Locate the cell with the specified text and output its [x, y] center coordinate. 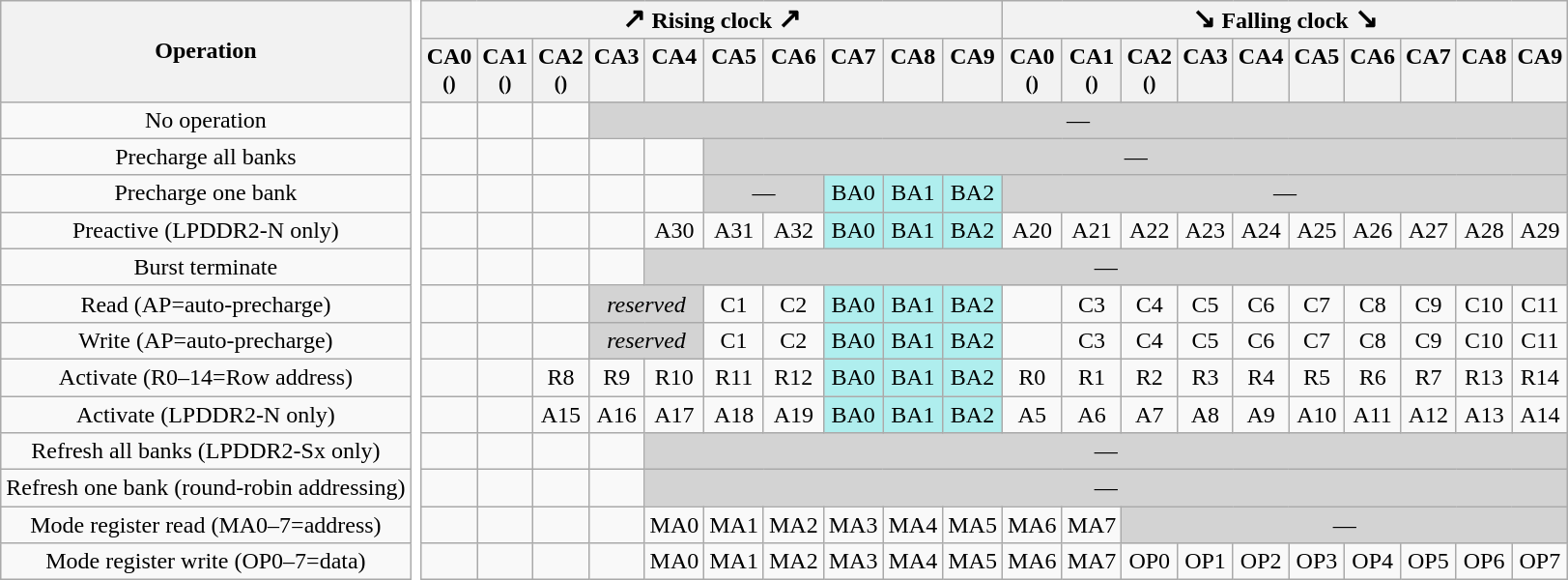
Preactive (LPDDR2-N only) [206, 230]
A30 [674, 230]
A21 [1092, 230]
Mode register read (MA0–7=address) [206, 525]
OP1 [1206, 562]
Write (AP=auto-precharge) [206, 340]
A25 [1317, 230]
Operation [206, 51]
OP5 [1429, 562]
R6 [1373, 377]
↘ Falling clock ↘ [1285, 19]
A27 [1429, 230]
A22 [1150, 230]
R0 [1032, 377]
A29 [1540, 230]
A28 [1484, 230]
OP3 [1317, 562]
A23 [1206, 230]
Activate (LPDDR2-N only) [206, 415]
Read (AP=auto-precharge) [206, 304]
Activate (R0–14=Row address) [206, 377]
Precharge all banks [206, 157]
A16 [616, 415]
R2 [1150, 377]
A17 [674, 415]
↗ Rising clock ↗ [711, 19]
Burst terminate [206, 267]
A18 [734, 415]
R11 [734, 377]
R8 [561, 377]
R7 [1429, 377]
A6 [1092, 415]
No operation [206, 120]
Refresh one bank (round-robin addressing) [206, 488]
A5 [1032, 415]
A19 [793, 415]
R14 [1540, 377]
R13 [1484, 377]
OP4 [1373, 562]
Refresh all banks (LPDDR2-Sx only) [206, 451]
OP0 [1150, 562]
OP7 [1540, 562]
R1 [1092, 377]
A26 [1373, 230]
A32 [793, 230]
A24 [1261, 230]
A31 [734, 230]
R3 [1206, 377]
A12 [1429, 415]
A10 [1317, 415]
A13 [1484, 415]
OP6 [1484, 562]
A20 [1032, 230]
R9 [616, 377]
R12 [793, 377]
A7 [1150, 415]
R5 [1317, 377]
R10 [674, 377]
A15 [561, 415]
OP2 [1261, 562]
Mode register write (OP0–7=data) [206, 562]
Precharge one bank [206, 193]
A11 [1373, 415]
A14 [1540, 415]
A9 [1261, 415]
R4 [1261, 377]
A8 [1206, 415]
